From the cell containing the given text, extract its center point as (x, y) coordinate. 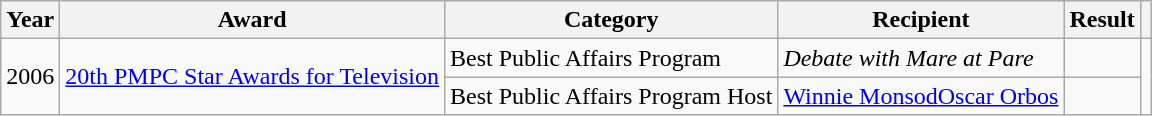
20th PMPC Star Awards for Television (252, 77)
Result (1102, 20)
Category (612, 20)
Debate with Mare at Pare (921, 58)
Winnie MonsodOscar Orbos (921, 96)
Best Public Affairs Program Host (612, 96)
Recipient (921, 20)
Best Public Affairs Program (612, 58)
Award (252, 20)
Year (30, 20)
2006 (30, 77)
